Capture the cell that displays the provided text and extract its [X, Y] central coordinate. 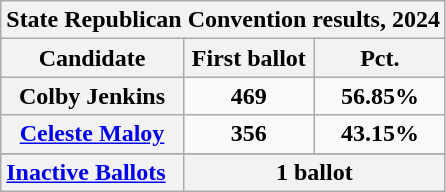
First ballot [248, 58]
43.15% [380, 134]
1 ballot [314, 172]
Colby Jenkins [92, 96]
Celeste Maloy [92, 134]
Pct. [380, 58]
356 [248, 134]
State Republican Convention results, 2024 [224, 20]
56.85% [380, 96]
Candidate [92, 58]
Inactive Ballots [92, 172]
469 [248, 96]
